Extract the (x, y) coordinate from the center of the cell holding the provided text.  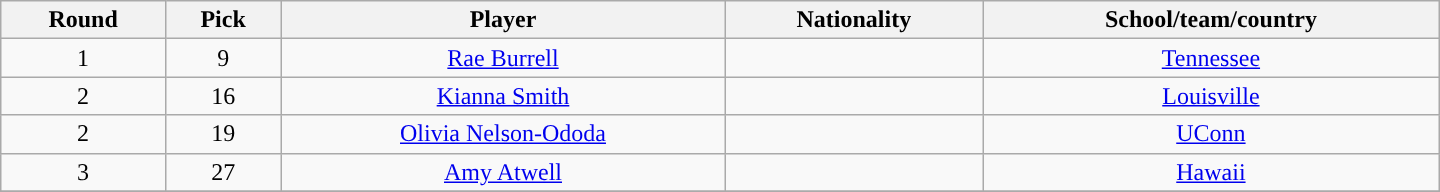
9 (222, 58)
Olivia Nelson-Ododa (503, 134)
3 (84, 172)
School/team/country (1212, 20)
Hawaii (1212, 172)
16 (222, 96)
19 (222, 134)
Round (84, 20)
Player (503, 20)
UConn (1212, 134)
Amy Atwell (503, 172)
Nationality (854, 20)
Kianna Smith (503, 96)
Pick (222, 20)
27 (222, 172)
Rae Burrell (503, 58)
1 (84, 58)
Louisville (1212, 96)
Tennessee (1212, 58)
